Detect which cell encompasses the target text, then output its (x, y) center coordinate. 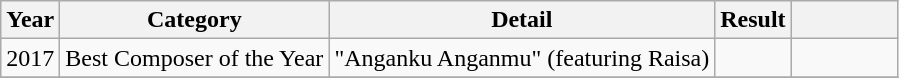
Result (753, 20)
"Anganku Anganmu" (featuring Raisa) (522, 58)
Best Composer of the Year (194, 58)
Detail (522, 20)
Year (30, 20)
2017 (30, 58)
Category (194, 20)
